Pinpoint the cell where the given text exists, returning its [X, Y] midpoint coordinate. 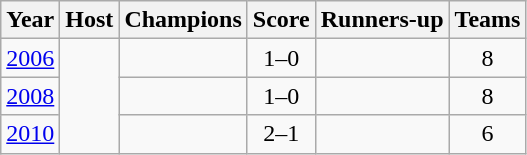
2006 [30, 58]
Host [90, 20]
Teams [488, 20]
Score [281, 20]
2–1 [281, 134]
2010 [30, 134]
Champions [183, 20]
2008 [30, 96]
Year [30, 20]
6 [488, 134]
Runners-up [382, 20]
